Pinpoint the cell where the given text exists, returning its (X, Y) midpoint coordinate. 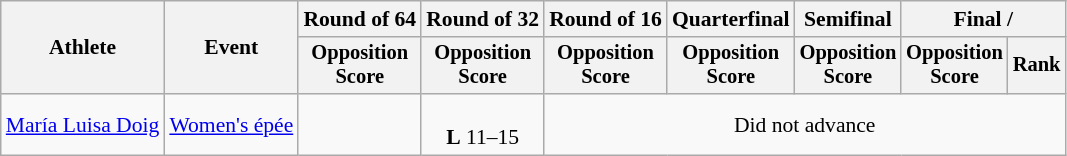
Round of 16 (606, 19)
Women's épée (231, 124)
Final / (983, 19)
L 11–15 (482, 124)
Athlete (83, 48)
Semifinal (848, 19)
María Luisa Doig (83, 124)
Round of 64 (360, 19)
Quarterfinal (731, 19)
Event (231, 48)
Round of 32 (482, 19)
Did not advance (804, 124)
Rank (1037, 66)
